Find where the given text appears and provide that cell's center as [x, y] coordinate. 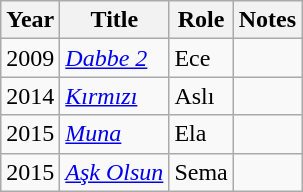
Kırmızı [114, 96]
Notes [267, 20]
Title [114, 20]
Aşk Olsun [114, 172]
2014 [30, 96]
Ece [201, 58]
Sema [201, 172]
Muna [114, 134]
Ela [201, 134]
Dabbe 2 [114, 58]
Aslı [201, 96]
Year [30, 20]
2009 [30, 58]
Role [201, 20]
